Extract the (X, Y) coordinate from the center of the cell holding the provided text.  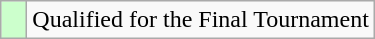
Qualified for the Final Tournament (201, 20)
